Return (X, Y) of the center of cell containing provided text 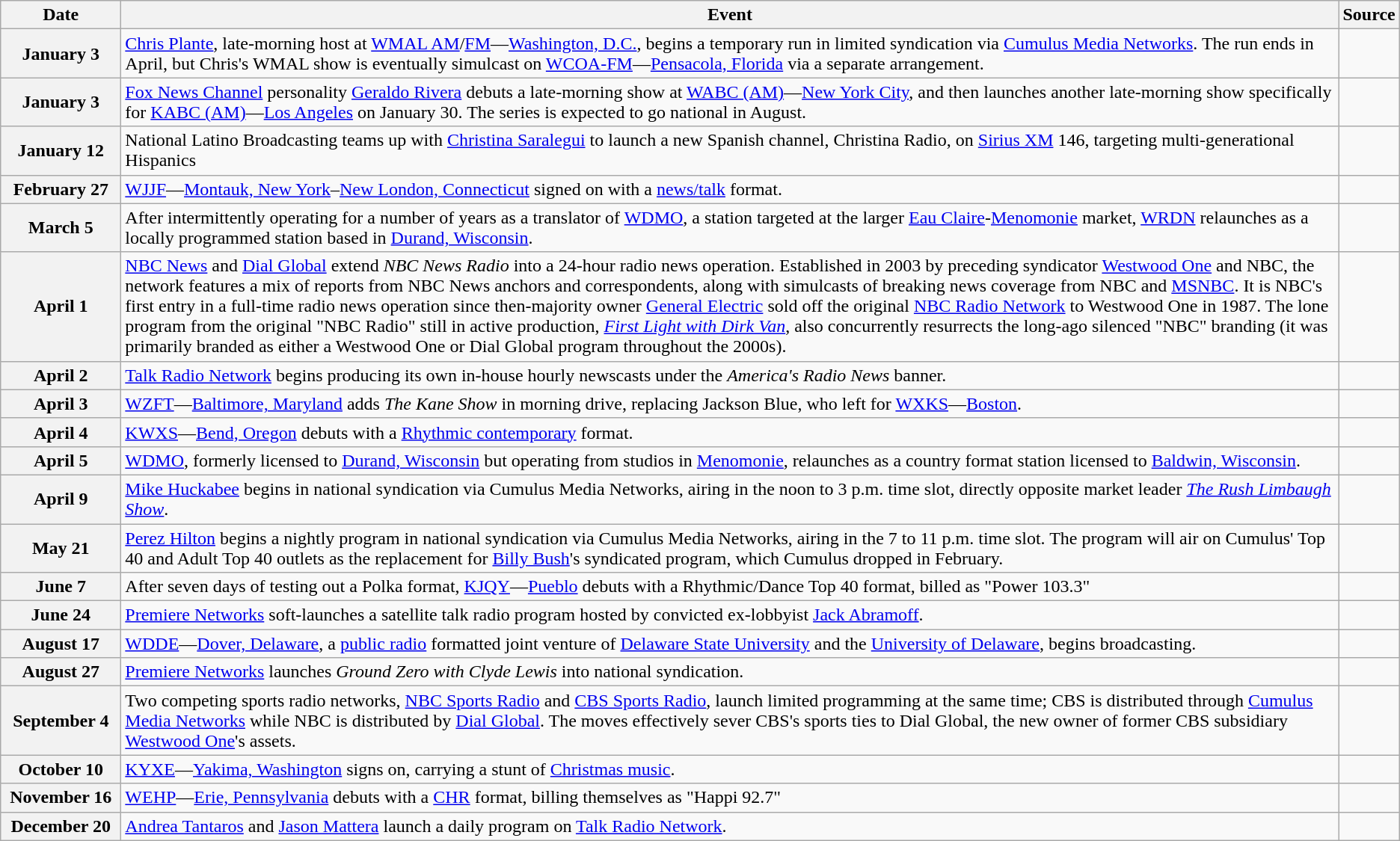
KWXS—Bend, Oregon debuts with a Rhythmic contemporary format. (730, 432)
April 5 (61, 460)
Premiere Networks launches Ground Zero with Clyde Lewis into national syndication. (730, 672)
April 2 (61, 375)
January 12 (61, 151)
Event (730, 15)
April 3 (61, 404)
After seven days of testing out a Polka format, KJQY—Pueblo debuts with a Rhythmic/Dance Top 40 format, billed as "Power 103.3" (730, 587)
Talk Radio Network begins producing its own in-house hourly newscasts under the America's Radio News banner. (730, 375)
April 4 (61, 432)
October 10 (61, 769)
May 21 (61, 547)
April 1 (61, 306)
Premiere Networks soft-launches a satellite talk radio program hosted by convicted ex-lobbyist Jack Abramoff. (730, 615)
April 9 (61, 499)
Andrea Tantaros and Jason Mattera launch a daily program on Talk Radio Network. (730, 826)
WJJF—Montauk, New York–New London, Connecticut signed on with a news/talk format. (730, 189)
September 4 (61, 721)
KYXE—Yakima, Washington signs on, carrying a stunt of Christmas music. (730, 769)
November 16 (61, 798)
WEHP—Erie, Pennsylvania debuts with a CHR format, billing themselves as "Happi 92.7" (730, 798)
Source (1369, 15)
June 24 (61, 615)
February 27 (61, 189)
August 17 (61, 644)
Date (61, 15)
WDDE—Dover, Delaware, a public radio formatted joint venture of Delaware State University and the University of Delaware, begins broadcasting. (730, 644)
March 5 (61, 227)
WZFT—Baltimore, Maryland adds The Kane Show in morning drive, replacing Jackson Blue, who left for WXKS—Boston. (730, 404)
June 7 (61, 587)
December 20 (61, 826)
August 27 (61, 672)
